Determine the [x, y] coordinate at the center of the cell enclosing the given text.  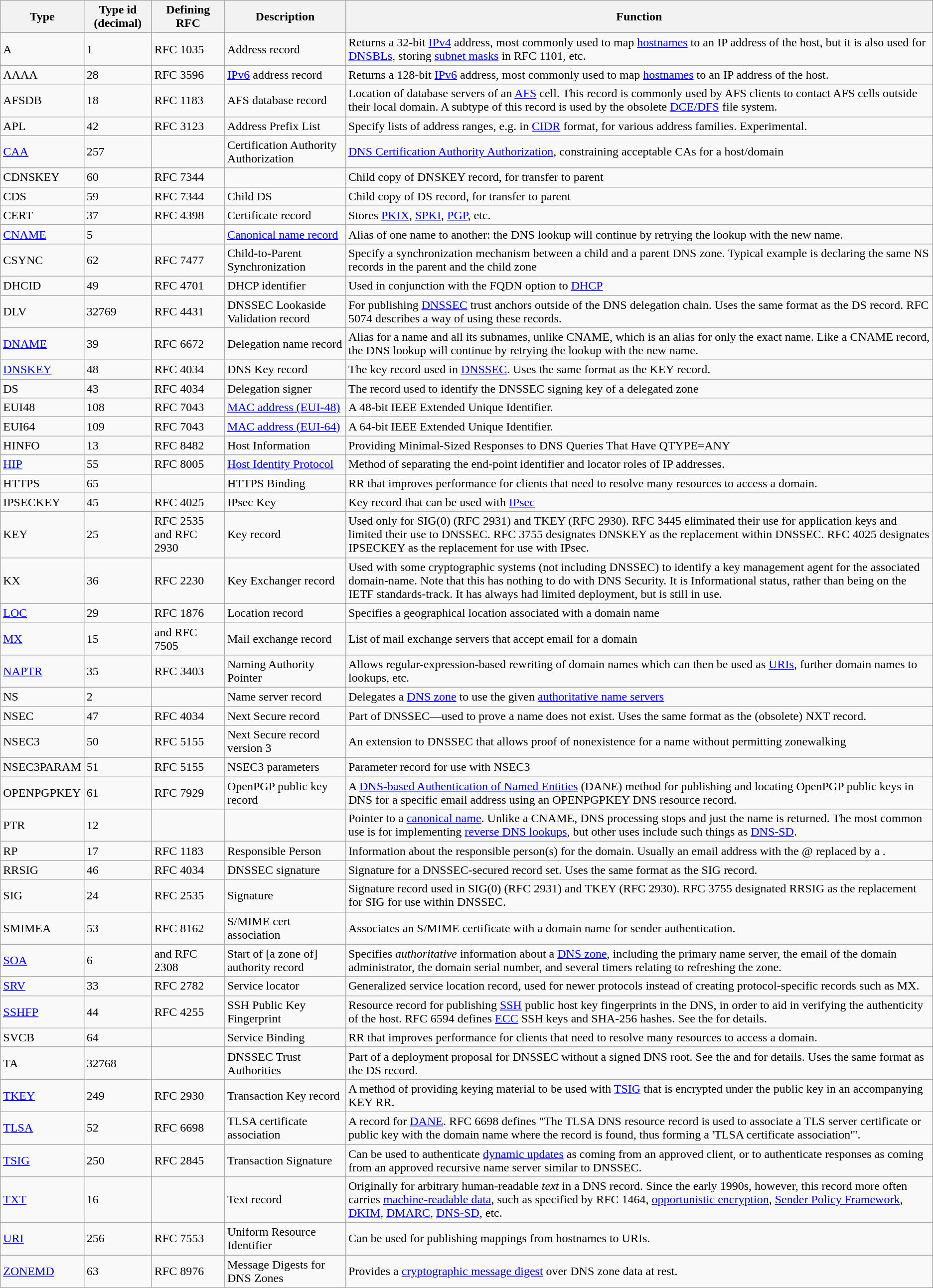
6 [118, 961]
A [42, 49]
32768 [118, 1063]
RFC 4431 [188, 311]
12 [118, 825]
KX [42, 580]
DHCP identifier [285, 286]
CERT [42, 215]
60 [118, 177]
RFC 8005 [188, 464]
18 [118, 101]
Delegates a DNS zone to use the given authoritative name servers [639, 697]
43 [118, 389]
RFC 6698 [188, 1128]
HINFO [42, 445]
TKEY [42, 1095]
39 [118, 344]
48 [118, 370]
5 [118, 234]
55 [118, 464]
Delegation signer [285, 389]
RFC 7477 [188, 260]
42 [118, 126]
Key record that can be used with IPsec [639, 502]
NSEC [42, 716]
Delegation name record [285, 344]
DNAME [42, 344]
32769 [118, 311]
25 [118, 535]
IPsec Key [285, 502]
Child DS [285, 196]
Name server record [285, 697]
MAC address (EUI-48) [285, 408]
Specifies a geographical location associated with a domain name [639, 613]
RFC 4025 [188, 502]
APL [42, 126]
250 [118, 1160]
RFC 4701 [188, 286]
59 [118, 196]
Key record [285, 535]
DNSSEC Trust Authorities [285, 1063]
RFC 7929 [188, 793]
46 [118, 870]
Specify lists of address ranges, e.g. in CIDR format, for various address families. Experimental. [639, 126]
Type [42, 17]
NSEC3PARAM [42, 767]
RFC 3123 [188, 126]
OpenPGP public key record [285, 793]
CAA [42, 151]
SSH Public Key Fingerprint [285, 1011]
AAAA [42, 75]
DLV [42, 311]
PTR [42, 825]
Type id (decimal) [118, 17]
DHCID [42, 286]
Certification Authority Authorization [285, 151]
1 [118, 49]
RP [42, 851]
SOA [42, 961]
RFC 1035 [188, 49]
Associates an S/MIME certificate with a domain name for sender authentication. [639, 928]
HTTPS Binding [285, 483]
RRSIG [42, 870]
50 [118, 741]
DNSSEC Lookaside Validation record [285, 311]
TXT [42, 1200]
249 [118, 1095]
HTTPS [42, 483]
The key record used in DNSSEC. Uses the same format as the KEY record. [639, 370]
EUI48 [42, 408]
RFC 2782 [188, 986]
Providing Minimal-Sized Responses to DNS Queries That Have QTYPE=ANY [639, 445]
RFC 4255 [188, 1011]
Part of a deployment proposal for DNSSEC without a signed DNS root. See the and for details. Uses the same format as the DS record. [639, 1063]
47 [118, 716]
33 [118, 986]
Allows regular-expression-based rewriting of domain names which can then be used as URIs, further domain names to lookups, etc. [639, 671]
DNS Key record [285, 370]
Can be used for publishing mappings from hostnames to URIs. [639, 1239]
RFC 2930 [188, 1095]
RFC 2535 and RFC 2930 [188, 535]
RFC 2535 [188, 896]
SSHFP [42, 1011]
44 [118, 1011]
Child copy of DNSKEY record, for transfer to parent [639, 177]
Method of separating the end-point identifier and locator roles of IP addresses. [639, 464]
MAC address (EUI-64) [285, 427]
108 [118, 408]
Naming Authority Pointer [285, 671]
Address record [285, 49]
An extension to DNSSEC that allows proof of nonexistence for a name without permitting zonewalking [639, 741]
Service Binding [285, 1037]
Next Secure record version 3 [285, 741]
Responsible Person [285, 851]
Child copy of DS record, for transfer to parent [639, 196]
Parameter record for use with NSEC3 [639, 767]
URI [42, 1239]
Text record [285, 1200]
OPENPGPKEY [42, 793]
MX [42, 639]
17 [118, 851]
RFC 6672 [188, 344]
and RFC 7505 [188, 639]
Address Prefix List [285, 126]
TSIG [42, 1160]
Uniform Resource Identifier [285, 1239]
ZONEMD [42, 1272]
RFC 1876 [188, 613]
Host Identity Protocol [285, 464]
64 [118, 1037]
Mail exchange record [285, 639]
DS [42, 389]
49 [118, 286]
45 [118, 502]
53 [118, 928]
DNSKEY [42, 370]
NS [42, 697]
HIP [42, 464]
257 [118, 151]
RFC 3596 [188, 75]
29 [118, 613]
TLSA [42, 1128]
DNSSEC signature [285, 870]
A method of providing keying material to be used with TSIG that is encrypted under the public key in an accompanying KEY RR. [639, 1095]
and RFC 2308 [188, 961]
SRV [42, 986]
13 [118, 445]
AFS database record [285, 101]
256 [118, 1239]
Alias of one name to another: the DNS lookup will continue by retrying the lookup with the new name. [639, 234]
Part of DNSSEC—used to prove a name does not exist. Uses the same format as the (obsolete) NXT record. [639, 716]
TA [42, 1063]
NSEC3 [42, 741]
The record used to identify the DNSSEC signing key of a delegated zone [639, 389]
65 [118, 483]
Stores PKIX, SPKI, PGP, etc. [639, 215]
Child-to-Parent Synchronization [285, 260]
16 [118, 1200]
Signature for a DNSSEC-secured record set. Uses the same format as the SIG record. [639, 870]
RFC 8976 [188, 1272]
Returns a 128-bit IPv6 address, most commonly used to map hostnames to an IP address of the host. [639, 75]
Key Exchanger record [285, 580]
EUI64 [42, 427]
Function [639, 17]
61 [118, 793]
Service locator [285, 986]
RFC 4398 [188, 215]
AFSDB [42, 101]
CSYNC [42, 260]
A 64-bit IEEE Extended Unique Identifier. [639, 427]
A 48-bit IEEE Extended Unique Identifier. [639, 408]
RFC 8162 [188, 928]
LOC [42, 613]
Start of [a zone of] authority record [285, 961]
52 [118, 1128]
SMIMEA [42, 928]
Next Secure record [285, 716]
SVCB [42, 1037]
24 [118, 896]
DNS Certification Authority Authorization, constraining acceptable CAs for a host/domain [639, 151]
Message Digests for DNS Zones [285, 1272]
S/MIME cert association [285, 928]
NAPTR [42, 671]
Signature record used in SIG(0) (RFC 2931) and TKEY (RFC 2930). RFC 3755 designated RRSIG as the replacement for SIG for use within DNSSEC. [639, 896]
RFC 3403 [188, 671]
62 [118, 260]
28 [118, 75]
37 [118, 215]
Transaction Signature [285, 1160]
KEY [42, 535]
51 [118, 767]
Certificate record [285, 215]
Host Information [285, 445]
Transaction Key record [285, 1095]
RFC 2230 [188, 580]
Information about the responsible person(s) for the domain. Usually an email address with the @ replaced by a . [639, 851]
CDNSKEY [42, 177]
CNAME [42, 234]
35 [118, 671]
36 [118, 580]
NSEC3 parameters [285, 767]
Description [285, 17]
List of mail exchange servers that accept email for a domain [639, 639]
CDS [42, 196]
IPSECKEY [42, 502]
IPv6 address record [285, 75]
Canonical name record [285, 234]
RFC 7553 [188, 1239]
2 [118, 697]
Provides a cryptographic message digest over DNS zone data at rest. [639, 1272]
SIG [42, 896]
Used in conjunction with the FQDN option to DHCP [639, 286]
Signature [285, 896]
Location record [285, 613]
Generalized service location record, used for newer protocols instead of creating protocol-specific records such as MX. [639, 986]
109 [118, 427]
63 [118, 1272]
TLSA certificate association [285, 1128]
RFC 2845 [188, 1160]
15 [118, 639]
Defining RFC [188, 17]
RFC 8482 [188, 445]
